Search for the cell housing the specified text and yield its [X, Y] center coordinate. 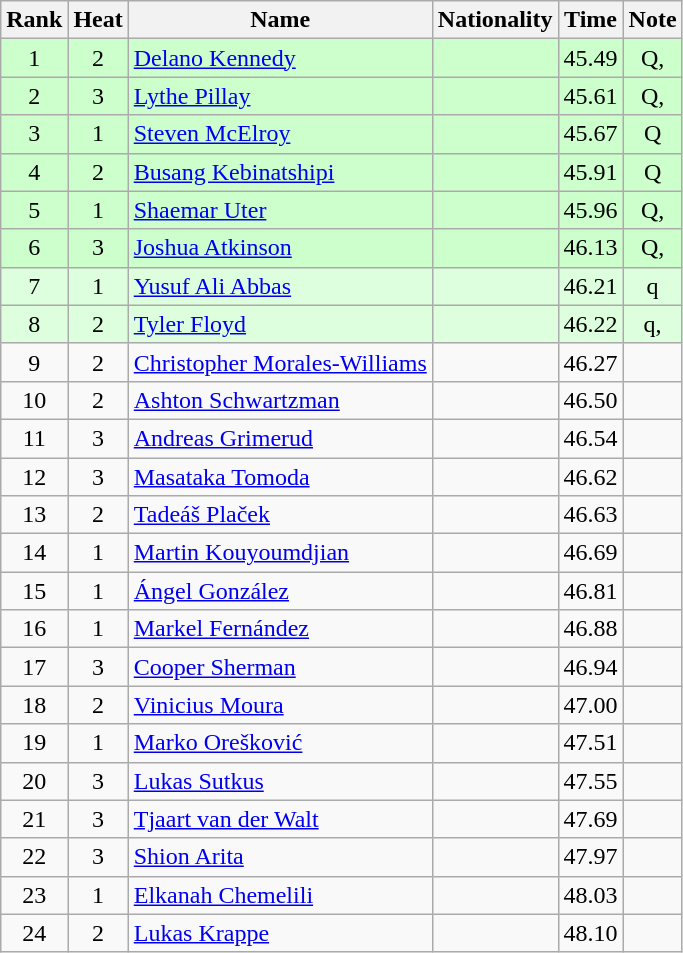
47.55 [590, 781]
47.97 [590, 857]
Tjaart van der Walt [280, 819]
45.49 [590, 58]
19 [34, 743]
46.62 [590, 477]
Elkanah Chemelili [280, 895]
10 [34, 400]
11 [34, 438]
47.00 [590, 705]
46.54 [590, 438]
45.67 [590, 134]
Vinicius Moura [280, 705]
Andreas Grimerud [280, 438]
17 [34, 667]
5 [34, 210]
6 [34, 248]
Lukas Krappe [280, 933]
20 [34, 781]
48.10 [590, 933]
Delano Kennedy [280, 58]
Nationality [495, 20]
Yusuf Ali Abbas [280, 286]
Joshua Atkinson [280, 248]
Steven McElroy [280, 134]
46.50 [590, 400]
Lythe Pillay [280, 96]
16 [34, 629]
12 [34, 477]
22 [34, 857]
Masataka Tomoda [280, 477]
Ashton Schwartzman [280, 400]
Heat [98, 20]
45.91 [590, 172]
18 [34, 705]
13 [34, 515]
Note [652, 20]
Shion Arita [280, 857]
Lukas Sutkus [280, 781]
24 [34, 933]
Busang Kebinatshipi [280, 172]
46.13 [590, 248]
Shaemar Uter [280, 210]
Name [280, 20]
46.27 [590, 362]
Ángel González [280, 591]
46.63 [590, 515]
Markel Fernández [280, 629]
Cooper Sherman [280, 667]
7 [34, 286]
Tyler Floyd [280, 324]
Tadeáš Plaček [280, 515]
9 [34, 362]
46.81 [590, 591]
q [652, 286]
4 [34, 172]
46.21 [590, 286]
46.22 [590, 324]
8 [34, 324]
47.69 [590, 819]
21 [34, 819]
14 [34, 553]
Rank [34, 20]
46.94 [590, 667]
45.61 [590, 96]
46.88 [590, 629]
45.96 [590, 210]
Time [590, 20]
47.51 [590, 743]
Marko Orešković [280, 743]
48.03 [590, 895]
46.69 [590, 553]
Martin Kouyoumdjian [280, 553]
Christopher Morales-Williams [280, 362]
15 [34, 591]
23 [34, 895]
q, [652, 324]
